Extract the [x, y] coordinate from the center of the cell holding the provided text.  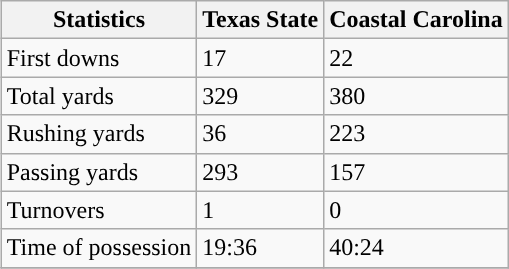
Coastal Carolina [416, 20]
19:36 [260, 248]
157 [416, 172]
Turnovers [99, 210]
0 [416, 210]
Passing yards [99, 172]
293 [260, 172]
Total yards [99, 96]
17 [260, 58]
380 [416, 96]
36 [260, 134]
First downs [99, 58]
Rushing yards [99, 134]
329 [260, 96]
1 [260, 210]
223 [416, 134]
Time of possession [99, 248]
40:24 [416, 248]
Statistics [99, 20]
Texas State [260, 20]
22 [416, 58]
